Scan for the cell matching the given text and deliver its (x, y) coordinate at center. 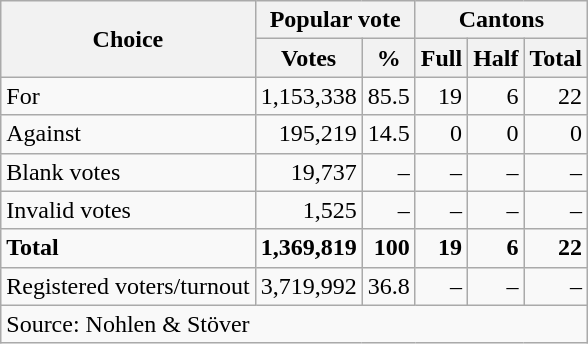
Blank votes (128, 172)
Votes (308, 58)
% (388, 58)
Popular vote (335, 20)
Half (496, 58)
Full (441, 58)
For (128, 96)
Choice (128, 39)
Invalid votes (128, 210)
3,719,992 (308, 286)
1,525 (308, 210)
Against (128, 134)
19,737 (308, 172)
100 (388, 248)
85.5 (388, 96)
195,219 (308, 134)
36.8 (388, 286)
Source: Nohlen & Stöver (294, 324)
Cantons (501, 20)
Registered voters/turnout (128, 286)
1,153,338 (308, 96)
14.5 (388, 134)
1,369,819 (308, 248)
